Identify which cell holds the provided text, then report its (x, y) central coordinate. 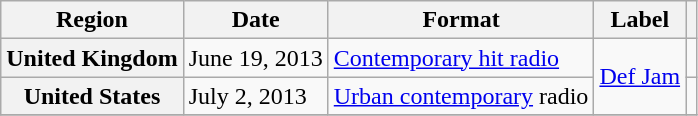
Format (461, 20)
July 2, 2013 (256, 96)
Def Jam (640, 77)
Date (256, 20)
Label (640, 20)
United States (92, 96)
Contemporary hit radio (461, 58)
Region (92, 20)
Urban contemporary radio (461, 96)
United Kingdom (92, 58)
June 19, 2013 (256, 58)
